Return the [x, y] coordinate for the center point of the cell that contains the specified text.  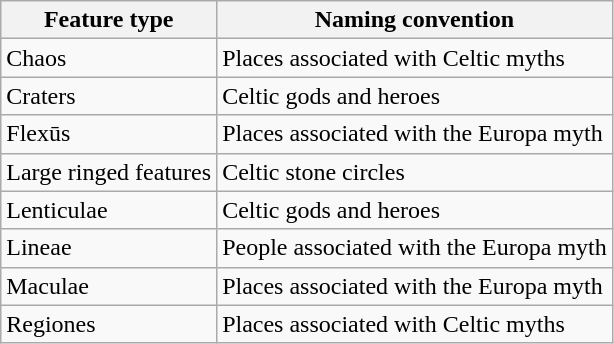
Craters [109, 96]
Large ringed features [109, 172]
Lenticulae [109, 210]
Naming convention [415, 20]
Feature type [109, 20]
Lineae [109, 248]
Celtic stone circles [415, 172]
Maculae [109, 286]
People associated with the Europa myth [415, 248]
Flexūs [109, 134]
Regiones [109, 324]
Chaos [109, 58]
